Determine the (X, Y) coordinate at the center of the cell enclosing the given text.  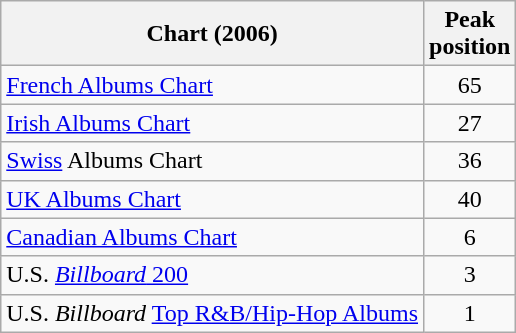
UK Albums Chart (212, 199)
U.S. Billboard 200 (212, 275)
3 (470, 275)
65 (470, 85)
French Albums Chart (212, 85)
Irish Albums Chart (212, 123)
Swiss Albums Chart (212, 161)
1 (470, 313)
Chart (2006) (212, 34)
6 (470, 237)
36 (470, 161)
40 (470, 199)
U.S. Billboard Top R&B/Hip-Hop Albums (212, 313)
Peakposition (470, 34)
27 (470, 123)
Canadian Albums Chart (212, 237)
